Scan for the cell matching the given text and deliver its (X, Y) coordinate at center. 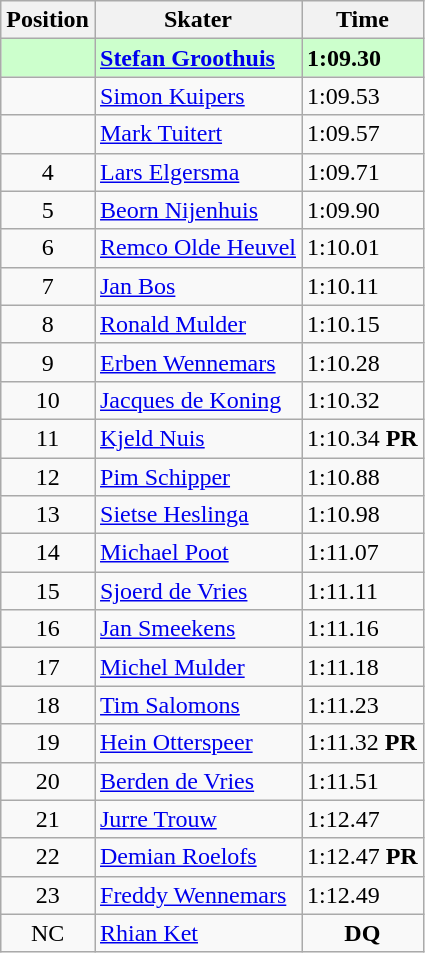
6 (48, 248)
Berden de Vries (198, 781)
1:10.15 (363, 324)
Kjeld Nuis (198, 438)
20 (48, 781)
1:11.16 (363, 629)
Jacques de Koning (198, 400)
Skater (198, 20)
1:12.47 (363, 819)
1:09.30 (363, 58)
18 (48, 705)
10 (48, 400)
Sjoerd de Vries (198, 591)
1:10.98 (363, 515)
21 (48, 819)
Ronald Mulder (198, 324)
1:12.47 PR (363, 857)
5 (48, 210)
4 (48, 172)
Jan Bos (198, 286)
Freddy Wennemars (198, 895)
1:10.88 (363, 477)
15 (48, 591)
Position (48, 20)
1:11.11 (363, 591)
Lars Elgersma (198, 172)
1:12.49 (363, 895)
9 (48, 362)
22 (48, 857)
Rhian Ket (198, 933)
Mark Tuitert (198, 134)
Remco Olde Heuvel (198, 248)
1:10.11 (363, 286)
17 (48, 667)
DQ (363, 933)
1:10.01 (363, 248)
23 (48, 895)
1:11.32 PR (363, 743)
19 (48, 743)
Demian Roelofs (198, 857)
1:11.51 (363, 781)
11 (48, 438)
1:09.71 (363, 172)
13 (48, 515)
1:09.53 (363, 96)
Beorn Nijenhuis (198, 210)
1:09.57 (363, 134)
Jan Smeekens (198, 629)
1:10.34 PR (363, 438)
Stefan Groothuis (198, 58)
8 (48, 324)
14 (48, 553)
1:11.07 (363, 553)
Simon Kuipers (198, 96)
Michel Mulder (198, 667)
Jurre Trouw (198, 819)
Hein Otterspeer (198, 743)
16 (48, 629)
7 (48, 286)
12 (48, 477)
1:10.28 (363, 362)
1:11.18 (363, 667)
Erben Wennemars (198, 362)
1:11.23 (363, 705)
Tim Salomons (198, 705)
Sietse Heslinga (198, 515)
1:09.90 (363, 210)
1:10.32 (363, 400)
Michael Poot (198, 553)
NC (48, 933)
Pim Schipper (198, 477)
Time (363, 20)
